Determine the (X, Y) coordinate at the center of the cell enclosing the given text.  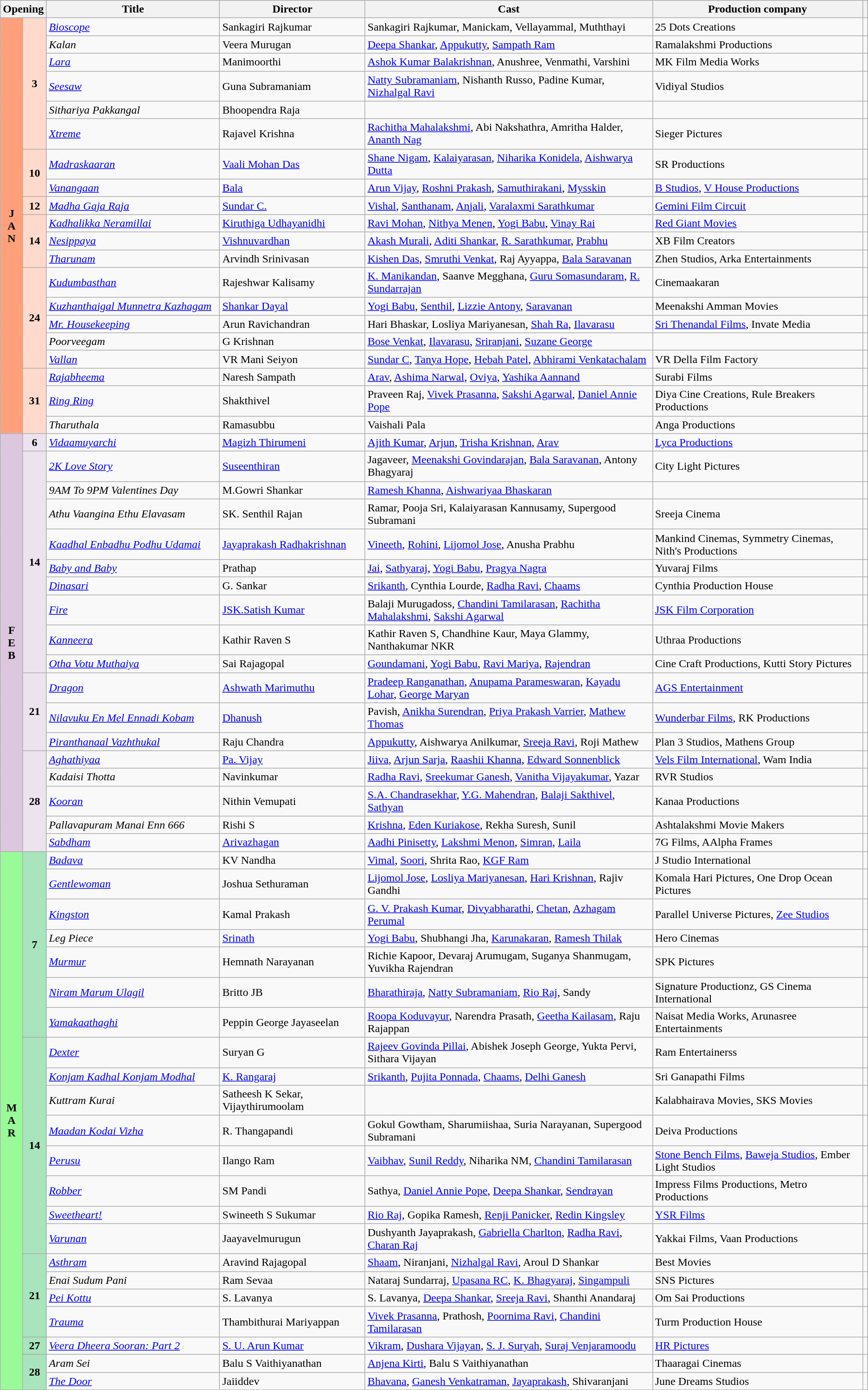
Arav, Ashima Narwal, Oviya, Yashika Aannand (509, 377)
Kudumbasthan (133, 283)
9AM To 9PM Valentines Day (133, 490)
Jiiva, Arjun Sarja, Raashii Khanna, Edward Sonnenblick (509, 759)
JSK.Satish Kumar (292, 609)
Sathya, Daniel Annie Pope, Deepa Shankar, Sendrayan (509, 1191)
Bhavana, Ganesh Venkatraman, Jayaprakash, Shivaranjani (509, 1381)
Cynthia Production House (758, 586)
Murmur (133, 962)
Sankagiri Rajkumar, Manickam, Vellayammal, Muththayi (509, 27)
Pei Kottu (133, 1298)
Shane Nigam, Kalaiyarasan, Niharika Konidela, Aishwarya Dutta (509, 164)
Otha Votu Muthaiya (133, 664)
Kalabhairava Movies, SKS Movies (758, 1101)
Kalan (133, 45)
Gentlewoman (133, 884)
Veera Dheera Sooran: Part 2 (133, 1345)
Leg Piece (133, 938)
HR Pictures (758, 1345)
Kathir Raven S (292, 640)
Vanangaan (133, 188)
Kaadhal Enbadhu Podhu Udamai (133, 544)
Vallan (133, 359)
K. Manikandan, Saanve Megghana, Guru Somasundaram, R. Sundarrajan (509, 283)
Cast (509, 9)
Britto JB (292, 992)
MAR (12, 1120)
Badava (133, 860)
Niram Marum Ulagil (133, 992)
Praveen Raj, Vivek Prasanna, Sakshi Agarwal, Daniel Annie Pope (509, 401)
Vikram, Dushara Vijayan, S. J. Suryah, Suraj Venjaramoodu (509, 1345)
Rajeev Govinda Pillai, Abishek Joseph George, Yukta Pervi, Sithara Vijayan (509, 1052)
Vivek Prasanna, Prathosh, Poornima Ravi, Chandini Tamilarasan (509, 1321)
Ramasubbu (292, 425)
Vishnuvardhan (292, 241)
Dragon (133, 688)
G. V. Prakash Kumar, Divyabharathi, Chetan, Azhagam Perumal (509, 914)
Balaji Murugadoss, Chandini Tamilarasan, Rachitha Mahalakshmi, Sakshi Agarwal (509, 609)
6 (34, 442)
Mr. Housekeeping (133, 324)
G Krishnan (292, 342)
Nithin Vemupati (292, 801)
Richie Kapoor, Devaraj Arumugam, Suganya Shanmugam, Yuvikha Rajendran (509, 962)
Komala Hari Pictures, One Drop Ocean Pictures (758, 884)
Athu Vaangina Ethu Elavasam (133, 514)
Pallavapuram Manai Enn 666 (133, 825)
S. Lavanya (292, 1298)
Peppin George Jayaseelan (292, 1023)
Stone Bench Films, Baweja Studios, Ember Light Studios (758, 1161)
Signature Productionz, GS Cinema International (758, 992)
AGS Entertainment (758, 688)
SPK Pictures (758, 962)
Vidiyal Studios (758, 86)
Best Movies (758, 1262)
Dexter (133, 1052)
Rio Raj, Gopika Ramesh, Renji Panicker, Redin Kingsley (509, 1215)
Aadhi Pinisetty, Lakshmi Menon, Simran, Laila (509, 842)
Sri Thenandal Films, Invate Media (758, 324)
Kadhalikka Neramillai (133, 223)
Ramalakshmi Productions (758, 45)
MK Film Media Works (758, 62)
Zhen Studios, Arka Entertainments (758, 258)
Lara (133, 62)
Natty Subramaniam, Nishanth Russo, Padine Kumar, Nizhalgal Ravi (509, 86)
SK. Senthil Rajan (292, 514)
24 (34, 318)
Rishi S (292, 825)
Srikanth, Pujita Ponnada, Chaams, Delhi Ganesh (509, 1077)
Magizh Thirumeni (292, 442)
Jai, Sathyaraj, Yogi Babu, Pragya Nagra (509, 568)
Sankagiri Rajkumar (292, 27)
Asthram (133, 1262)
Diya Cine Creations, Rule Breakers Productions (758, 401)
Aravind Rajagopal (292, 1262)
Sri Ganapathi Films (758, 1077)
Production company (758, 9)
Bioscope (133, 27)
Impress Films Productions, Metro Productions (758, 1191)
SR Productions (758, 164)
Kingston (133, 914)
Sabdham (133, 842)
Vineeth, Rohini, Lijomol Jose, Anusha Prabhu (509, 544)
Arvindh Srinivasan (292, 258)
Nataraj Sundarraj, Upasana RC, K. Bhagyaraj, Singampuli (509, 1280)
Goundamani, Yogi Babu, Ravi Mariya, Rajendran (509, 664)
Suseenthiran (292, 466)
Seesaw (133, 86)
27 (34, 1345)
Dhanush (292, 718)
Ring Ring (133, 401)
2K Love Story (133, 466)
YSR Films (758, 1215)
Wunderbar Films, RK Productions (758, 718)
Kuttram Kurai (133, 1101)
SM Pandi (292, 1191)
Madha Gaja Raja (133, 205)
Poorveegam (133, 342)
Cine Craft Productions, Kutti Story Pictures (758, 664)
Nesippaya (133, 241)
Dushyanth Jayaprakash, Gabriella Charlton, Radha Ravi, Charan Raj (509, 1239)
12 (34, 205)
Shankar Dayal (292, 306)
K. Rangaraj (292, 1077)
Vimal, Soori, Shrita Rao, KGF Ram (509, 860)
June Dreams Studios (758, 1381)
Kuzhanthaigal Munnetra Kazhagam (133, 306)
Kiruthiga Udhayanidhi (292, 223)
7 (34, 944)
Surabi Films (758, 377)
10 (34, 172)
Konjam Kadhal Konjam Modhal (133, 1077)
Thambithurai Mariyappan (292, 1321)
Tharuthala (133, 425)
R. Thangapandi (292, 1130)
Bala (292, 188)
Arun Vijay, Roshni Prakash, Samuthirakani, Mysskin (509, 188)
Pa. Vijay (292, 759)
JAN (12, 226)
Anjena Kirti, Balu S Vaithiyanathan (509, 1363)
S. Lavanya, Deepa Shankar, Sreeja Ravi, Shanthi Anandaraj (509, 1298)
Kanneera (133, 640)
Gemini Film Circuit (758, 205)
S.A. Chandrasekhar, Y.G. Mahendran, Balaji Sakthivel, Sathyan (509, 801)
Manimoorthi (292, 62)
Naisat Media Works, Arunasree Entertainments (758, 1023)
Suryan G (292, 1052)
S. U. Arun Kumar (292, 1345)
Title (133, 9)
Sithariya Pakkangal (133, 110)
Ravi Mohan, Nithya Menen, Yogi Babu, Vinay Rai (509, 223)
G. Sankar (292, 586)
Shaam, Niranjani, Nizhalgal Ravi, Aroul D Shankar (509, 1262)
Sundar C, Tanya Hope, Hebah Patel, Abhirami Venkatachalam (509, 359)
Vaibhav, Sunil Reddy, Niharika NM, Chandini Tamilarasan (509, 1161)
Yamakaathaghi (133, 1023)
Ashtalakshmi Movie Makers (758, 825)
Kamal Prakash (292, 914)
Hemnath Narayanan (292, 962)
3 (34, 83)
Aram Sei (133, 1363)
Piranthanaal Vazhthukal (133, 742)
Appukutty, Aishwarya Anilkumar, Sreeja Ravi, Roji Mathew (509, 742)
Hari Bhaskar, Losliya Mariyanesan, Shah Ra, Ilavarasu (509, 324)
Vishal, Santhanam, Anjali, Varalaxmi Sarathkumar (509, 205)
Shakthivel (292, 401)
Ashwath Marimuthu (292, 688)
Ashok Kumar Balakrishnan, Anushree, Venmathi, Varshini (509, 62)
Gokul Gowtham, Sharumiishaa, Suria Narayanan, Supergood Subramani (509, 1130)
Hero Cinemas (758, 938)
Aghathiyaa (133, 759)
Swineeth S Sukumar (292, 1215)
Ramar, Pooja Sri, Kalaiyarasan Kannusamy, Supergood Subramani (509, 514)
Akash Murali, Aditi Shankar, R. Sarathkumar, Prabhu (509, 241)
Mankind Cinemas, Symmetry Cinemas, Nith's Productions (758, 544)
KV Nandha (292, 860)
JSK Film Corporation (758, 609)
Maadan Kodai Vizha (133, 1130)
Turm Production House (758, 1321)
Kadaisi Thotta (133, 777)
Parallel Universe Pictures, Zee Studios (758, 914)
Jaayavelmurugun (292, 1239)
Red Giant Movies (758, 223)
Srikanth, Cynthia Lourde, Radha Ravi, Chaams (509, 586)
Tharunam (133, 258)
J Studio International (758, 860)
FEB (12, 643)
Krishna, Eden Kuriakose, Rekha Suresh, Sunil (509, 825)
Naresh Sampath (292, 377)
Cinemaakaran (758, 283)
Sweetheart! (133, 1215)
Plan 3 Studios, Mathens Group (758, 742)
Bose Venkat, Ilavarasu, Sriranjani, Suzane George (509, 342)
B Studios, V House Productions (758, 188)
Dinasari (133, 586)
Balu S Vaithiyanathan (292, 1363)
Om Sai Productions (758, 1298)
XB Film Creators (758, 241)
Ram Entertainerss (758, 1052)
Opening (23, 9)
Ilango Ram (292, 1161)
Radha Ravi, Sreekumar Ganesh, Vanitha Vijayakumar, Yazar (509, 777)
Rajavel Krishna (292, 134)
The Door (133, 1381)
M.Gowri Shankar (292, 490)
Veera Murugan (292, 45)
Vaali Mohan Das (292, 164)
31 (34, 401)
Kooran (133, 801)
Uthraa Productions (758, 640)
Deepa Shankar, Appukutty, Sampath Ram (509, 45)
Pradeep Ranganathan, Anupama Parameswaran, Kayadu Lohar, George Maryan (509, 688)
Lijomol Jose, Losliya Mariyanesan, Hari Krishnan, Rajiv Gandhi (509, 884)
Navinkumar (292, 777)
VR Della Film Factory (758, 359)
Deiva Productions (758, 1130)
Yogi Babu, Shubhangi Jha, Karunakaran, Ramesh Thilak (509, 938)
Joshua Sethuraman (292, 884)
Thaaragai Cinemas (758, 1363)
Xtreme (133, 134)
Robber (133, 1191)
Satheesh K Sekar, Vijaythirumoolam (292, 1101)
RVR Studios (758, 777)
Bhoopendra Raja (292, 110)
Jagaveer, Meenakshi Govindarajan, Bala Saravanan, Antony Bhagyaraj (509, 466)
Anga Productions (758, 425)
Rajabheema (133, 377)
Meenakshi Amman Movies (758, 306)
Ajith Kumar, Arjun, Trisha Krishnan, Arav (509, 442)
Yuvaraj Films (758, 568)
7G Films, AAlpha Frames (758, 842)
Vaishali Pala (509, 425)
Lyca Productions (758, 442)
Sai Rajagopal (292, 664)
Pavish, Anikha Surendran, Priya Prakash Varrier, Mathew Thomas (509, 718)
Yogi Babu, Senthil, Lizzie Antony, Saravanan (509, 306)
Arun Ravichandran (292, 324)
Varunan (133, 1239)
Ramesh Khanna, Aishwariyaa Bhaskaran (509, 490)
Sreeja Cinema (758, 514)
Baby and Baby (133, 568)
SNS Pictures (758, 1280)
Rajeshwar Kalisamy (292, 283)
VR Mani Seiyon (292, 359)
Raju Chandra (292, 742)
Jayaprakash Radhakrishnan (292, 544)
Nilavuku En Mel Ennadi Kobam (133, 718)
25 Dots Creations (758, 27)
Arivazhagan (292, 842)
Vels Film International, Wam India (758, 759)
Director (292, 9)
Srinath (292, 938)
Enai Sudum Pani (133, 1280)
Vidaamuyarchi (133, 442)
Kishen Das, Smruthi Venkat, Raj Ayyappa, Bala Saravanan (509, 258)
Prathap (292, 568)
Kanaa Productions (758, 801)
Madraskaaran (133, 164)
Trauma (133, 1321)
Ram Sevaa (292, 1280)
Bharathiraja, Natty Subramaniam, Rio Raj, Sandy (509, 992)
Yakkai Films, Vaan Productions (758, 1239)
City Light Pictures (758, 466)
Roopa Koduvayur, Narendra Prasath, Geetha Kailasam, Raju Rajappan (509, 1023)
Rachitha Mahalakshmi, Abi Nakshathra, Amritha Halder, Ananth Nag (509, 134)
Kathir Raven S, Chandhine Kaur, Maya Glammy, Nanthakumar NKR (509, 640)
Sieger Pictures (758, 134)
Perusu (133, 1161)
Guna Subramaniam (292, 86)
Jaiiddev (292, 1381)
Sundar C. (292, 205)
Fire (133, 609)
